Locate the cell with the specified text and output its [X, Y] center coordinate. 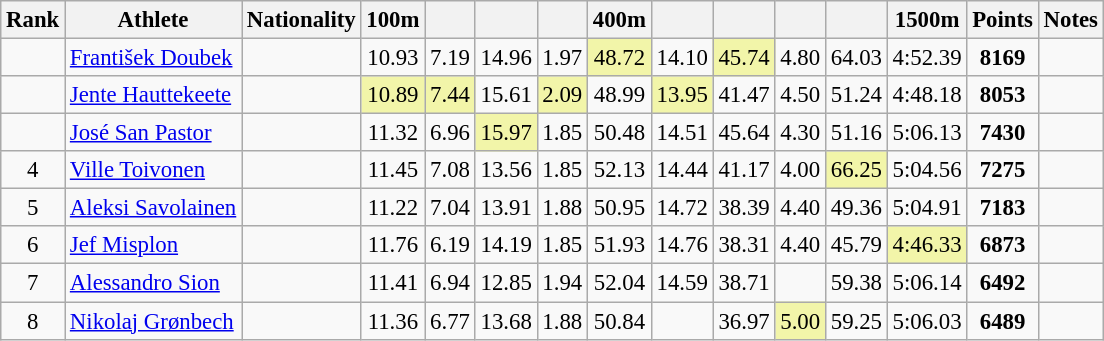
5.00 [800, 321]
15.97 [506, 133]
6.77 [450, 321]
48.72 [620, 58]
14.72 [682, 208]
Ville Toivonen [154, 170]
2.09 [562, 95]
Jente Hauttekeete [154, 95]
50.48 [620, 133]
Athlete [154, 20]
15.61 [506, 95]
7.04 [450, 208]
1.94 [562, 283]
Jef Misplon [154, 245]
4 [33, 170]
5:06.14 [927, 283]
1500m [927, 20]
4.80 [800, 58]
14.51 [682, 133]
Rank [33, 20]
13.56 [506, 170]
52.04 [620, 283]
11.41 [393, 283]
13.68 [506, 321]
Points [1002, 20]
Nationality [302, 20]
4:48.18 [927, 95]
Alessandro Sion [154, 283]
4:52.39 [927, 58]
14.44 [682, 170]
59.38 [856, 283]
7.08 [450, 170]
7.44 [450, 95]
50.84 [620, 321]
5:06.03 [927, 321]
6.96 [450, 133]
8 [33, 321]
José San Pastor [154, 133]
4.30 [800, 133]
41.17 [744, 170]
45.74 [744, 58]
6.19 [450, 245]
45.64 [744, 133]
7430 [1002, 133]
38.39 [744, 208]
5:04.56 [927, 170]
6492 [1002, 283]
11.22 [393, 208]
14.10 [682, 58]
4:46.33 [927, 245]
49.36 [856, 208]
11.36 [393, 321]
400m [620, 20]
8169 [1002, 58]
100m [393, 20]
64.03 [856, 58]
6489 [1002, 321]
7275 [1002, 170]
4.50 [800, 95]
51.24 [856, 95]
7.19 [450, 58]
11.45 [393, 170]
10.89 [393, 95]
38.31 [744, 245]
45.79 [856, 245]
14.59 [682, 283]
59.25 [856, 321]
Nikolaj Grønbech [154, 321]
6 [33, 245]
11.32 [393, 133]
50.95 [620, 208]
7 [33, 283]
38.71 [744, 283]
36.97 [744, 321]
48.99 [620, 95]
6.94 [450, 283]
8053 [1002, 95]
51.93 [620, 245]
6873 [1002, 245]
51.16 [856, 133]
14.19 [506, 245]
7183 [1002, 208]
František Doubek [154, 58]
5:04.91 [927, 208]
13.91 [506, 208]
41.47 [744, 95]
14.76 [682, 245]
66.25 [856, 170]
Aleksi Savolainen [154, 208]
11.76 [393, 245]
14.96 [506, 58]
5 [33, 208]
12.85 [506, 283]
Notes [1070, 20]
5:06.13 [927, 133]
1.97 [562, 58]
4.00 [800, 170]
13.95 [682, 95]
10.93 [393, 58]
52.13 [620, 170]
